Search for the cell housing the specified text and yield its (X, Y) center coordinate. 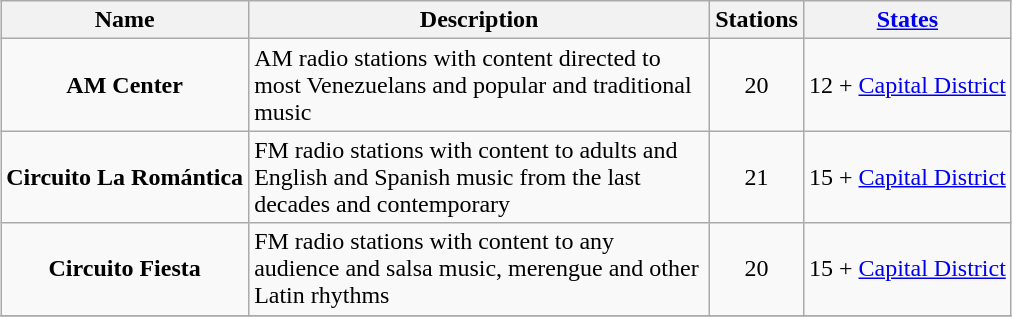
AM Center (125, 85)
FM radio stations with content to adults and English and Spanish music from the last decades and contemporary (480, 177)
Name (125, 20)
States (907, 20)
FM radio stations with content to any audience and salsa music, merengue and other Latin rhythms (480, 269)
Stations (757, 20)
12 + Capital District (907, 85)
AM radio stations with content directed to most Venezuelans and popular and traditional music (480, 85)
Circuito La Romántica (125, 177)
21 (757, 177)
Description (480, 20)
Circuito Fiesta (125, 269)
